Capture the cell that displays the provided text and extract its [X, Y] central coordinate. 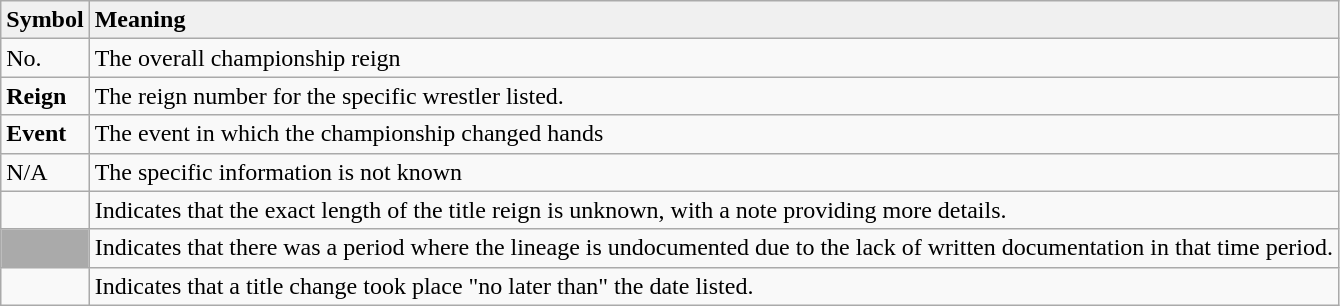
Event [45, 134]
Meaning [714, 20]
Symbol [45, 20]
N/A [45, 172]
No. [45, 58]
Indicates that the exact length of the title reign is unknown, with a note providing more details. [714, 210]
Indicates that there was a period where the lineage is undocumented due to the lack of written documentation in that time period. [714, 248]
The overall championship reign [714, 58]
Reign [45, 96]
The specific information is not known [714, 172]
The event in which the championship changed hands [714, 134]
Indicates that a title change took place "no later than" the date listed. [714, 286]
The reign number for the specific wrestler listed. [714, 96]
